Extract the [X, Y] coordinate from the center of the cell holding the provided text.  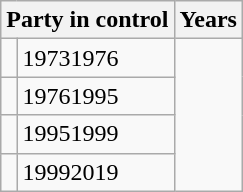
Party in control [88, 20]
19761995 [96, 96]
19951999 [96, 134]
Years [208, 20]
19731976 [96, 58]
19992019 [96, 172]
